Return [X, Y] of the center of cell containing provided text 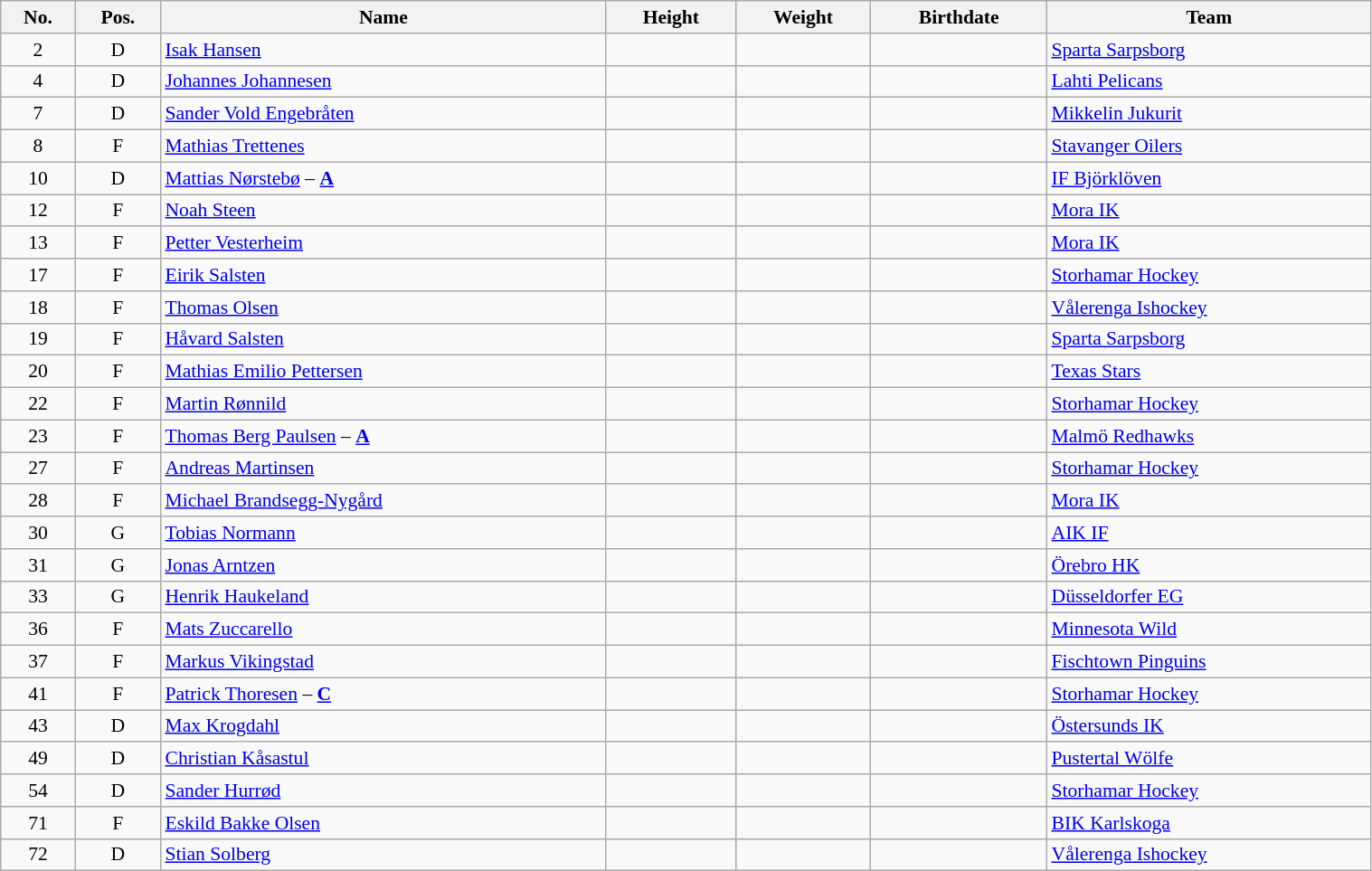
Stian Solberg [383, 855]
22 [38, 404]
Mikkelin Jukurit [1210, 114]
Henrik Haukeland [383, 597]
Pos. [118, 17]
No. [38, 17]
Christian Kåsastul [383, 759]
49 [38, 759]
Lahti Pelicans [1210, 81]
13 [38, 243]
Östersunds IK [1210, 726]
Petter Vesterheim [383, 243]
27 [38, 469]
Max Krogdahl [383, 726]
Markus Vikingstad [383, 662]
30 [38, 533]
Tobias Normann [383, 533]
Thomas Berg Paulsen – A [383, 436]
8 [38, 147]
Mats Zuccarello [383, 630]
33 [38, 597]
Malmö Redhawks [1210, 436]
Örebro HK [1210, 565]
Håvard Salsten [383, 339]
7 [38, 114]
Pustertal Wölfe [1210, 759]
4 [38, 81]
Jonas Arntzen [383, 565]
Düsseldorfer EG [1210, 597]
37 [38, 662]
Stavanger Oilers [1210, 147]
Mathias Emilio Pettersen [383, 372]
Sander Hurrød [383, 791]
71 [38, 823]
Team [1210, 17]
Fischtown Pinguins [1210, 662]
17 [38, 275]
36 [38, 630]
Noah Steen [383, 211]
Michael Brandsegg-Nygård [383, 501]
Eirik Salsten [383, 275]
20 [38, 372]
2 [38, 50]
Andreas Martinsen [383, 469]
19 [38, 339]
IF Björklöven [1210, 178]
18 [38, 308]
23 [38, 436]
28 [38, 501]
Johannes Johannesen [383, 81]
72 [38, 855]
Birthdate [959, 17]
Sander Vold Engebråten [383, 114]
43 [38, 726]
Mathias Trettenes [383, 147]
AIK IF [1210, 533]
Height [671, 17]
Texas Stars [1210, 372]
Patrick Thoresen – C [383, 694]
Name [383, 17]
Weight [803, 17]
10 [38, 178]
Mattias Nørstebø – A [383, 178]
BIK Karlskoga [1210, 823]
41 [38, 694]
Martin Rønnild [383, 404]
Thomas Olsen [383, 308]
Isak Hansen [383, 50]
Eskild Bakke Olsen [383, 823]
54 [38, 791]
12 [38, 211]
Minnesota Wild [1210, 630]
31 [38, 565]
